From the cell containing the given text, extract its center point as [X, Y] coordinate. 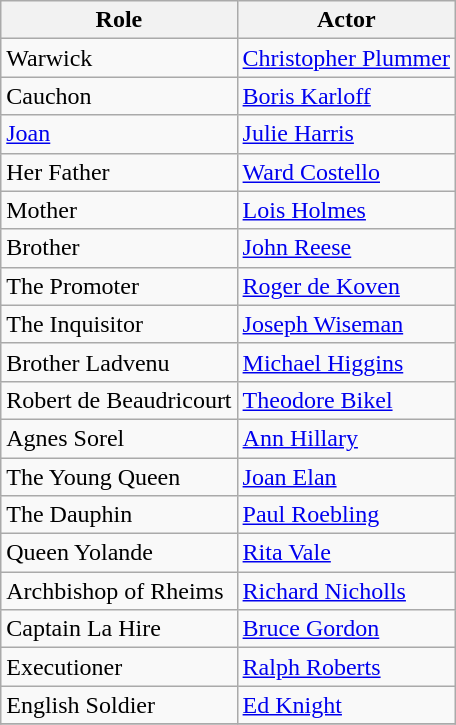
Theodore Bikel [346, 400]
Joan Elan [346, 477]
English Soldier [119, 705]
The Dauphin [119, 515]
Her Father [119, 172]
John Reese [346, 248]
Ralph Roberts [346, 667]
Captain La Hire [119, 629]
Queen Yolande [119, 553]
Ed Knight [346, 705]
Mother [119, 210]
Rita Vale [346, 553]
Lois Holmes [346, 210]
Joseph Wiseman [346, 324]
Brother Ladvenu [119, 362]
Ward Costello [346, 172]
Boris Karloff [346, 96]
The Promoter [119, 286]
Ann Hillary [346, 438]
Julie Harris [346, 134]
Paul Roebling [346, 515]
Joan [119, 134]
Cauchon [119, 96]
Roger de Koven [346, 286]
Warwick [119, 58]
The Young Queen [119, 477]
Richard Nicholls [346, 591]
Archbishop of Rheims [119, 591]
Robert de Beaudricourt [119, 400]
Executioner [119, 667]
Michael Higgins [346, 362]
The Inquisitor [119, 324]
Brother [119, 248]
Role [119, 20]
Bruce Gordon [346, 629]
Actor [346, 20]
Christopher Plummer [346, 58]
Agnes Sorel [119, 438]
